From the cell containing the given text, extract its center point as (X, Y) coordinate. 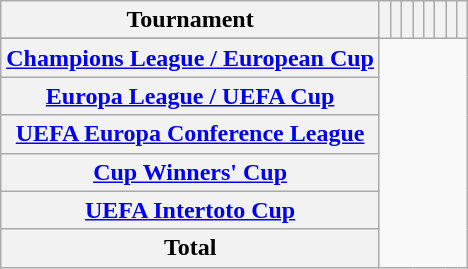
UEFA Europa Conference League (190, 134)
Tournament (190, 20)
Cup Winners' Cup (190, 172)
Total (190, 248)
UEFA Intertoto Cup (190, 210)
Europa League / UEFA Cup (190, 96)
Champions League / European Cup (190, 58)
